Provide the (X, Y) coordinate of the cell's center where the given text is located.  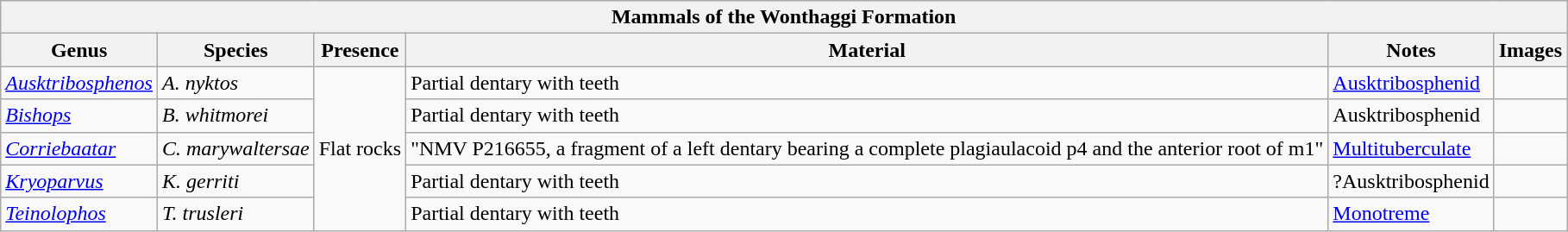
C. marywaltersae (235, 148)
Flat rocks (360, 148)
Monotreme (1411, 214)
"NMV P216655, a fragment of a left dentary bearing a complete plagiaulacoid p4 and the anterior root of m1" (868, 148)
?Ausktribosphenid (1411, 181)
Notes (1411, 50)
Corriebaatar (79, 148)
Bishops (79, 116)
Genus (79, 50)
Ausktribosphenos (79, 83)
Presence (360, 50)
B. whitmorei (235, 116)
K. gerriti (235, 181)
Multituberculate (1411, 148)
Teinolophos (79, 214)
Mammals of the Wonthaggi Formation (784, 17)
Species (235, 50)
Kryoparvus (79, 181)
A. nyktos (235, 83)
Images (1530, 50)
Material (868, 50)
T. trusleri (235, 214)
